From the cell containing the given text, extract its center point as (X, Y) coordinate. 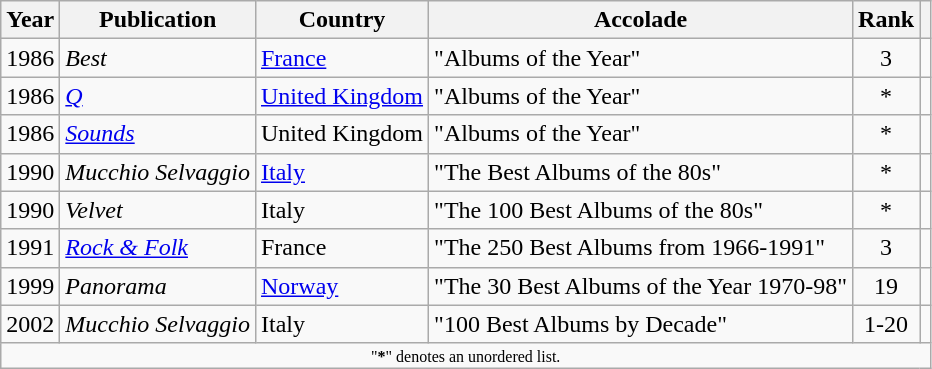
Accolade (641, 20)
1-20 (886, 324)
Rock & Folk (158, 248)
Country (342, 20)
Q (158, 96)
Rank (886, 20)
Sounds (158, 134)
Velvet (158, 210)
Panorama (158, 286)
Norway (342, 286)
2002 (30, 324)
1991 (30, 248)
"The 30 Best Albums of the Year 1970-98" (641, 286)
"The 250 Best Albums from 1966-1991" (641, 248)
"The 100 Best Albums of the 80s" (641, 210)
1999 (30, 286)
Best (158, 58)
"The Best Albums of the 80s" (641, 172)
19 (886, 286)
"*" denotes an unordered list. (466, 355)
"100 Best Albums by Decade" (641, 324)
Year (30, 20)
Publication (158, 20)
